For the text-containing cell, return its midpoint in (x, y) coordinate format. 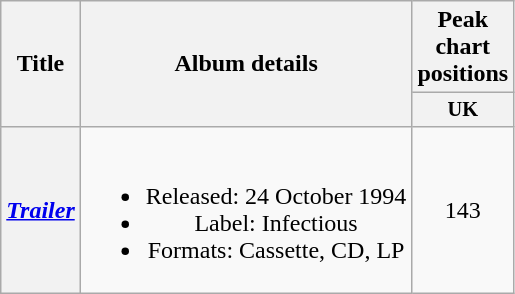
UK (463, 110)
Album details (246, 64)
Trailer (41, 210)
Peak chart positions (463, 47)
Released: 24 October 1994Label: InfectiousFormats: Cassette, CD, LP (246, 210)
143 (463, 210)
Title (41, 64)
